From the cell containing the given text, extract its center point as [X, Y] coordinate. 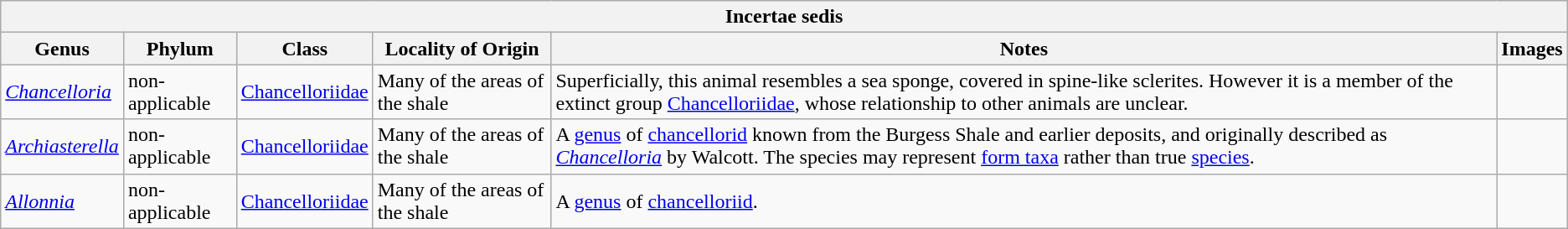
Genus [62, 49]
Notes [1024, 49]
Locality of Origin [462, 49]
Incertae sedis [784, 17]
Allonnia [62, 201]
Images [1532, 49]
A genus of chancelloriid. [1024, 201]
Chancelloria [62, 92]
Archiasterella [62, 146]
Class [305, 49]
Phylum [179, 49]
